Pinpoint the cell where the given text exists, returning its (x, y) midpoint coordinate. 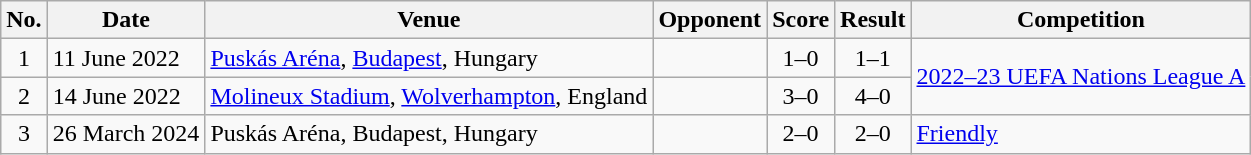
Molineux Stadium, Wolverhampton, England (429, 96)
Result (873, 20)
Friendly (1081, 134)
1–1 (873, 58)
4–0 (873, 96)
Opponent (710, 20)
1–0 (801, 58)
Date (126, 20)
Competition (1081, 20)
2 (24, 96)
2022–23 UEFA Nations League A (1081, 77)
11 June 2022 (126, 58)
3 (24, 134)
14 June 2022 (126, 96)
3–0 (801, 96)
Score (801, 20)
No. (24, 20)
1 (24, 58)
26 March 2024 (126, 134)
Venue (429, 20)
